Pinpoint the cell where the given text exists, returning its [x, y] midpoint coordinate. 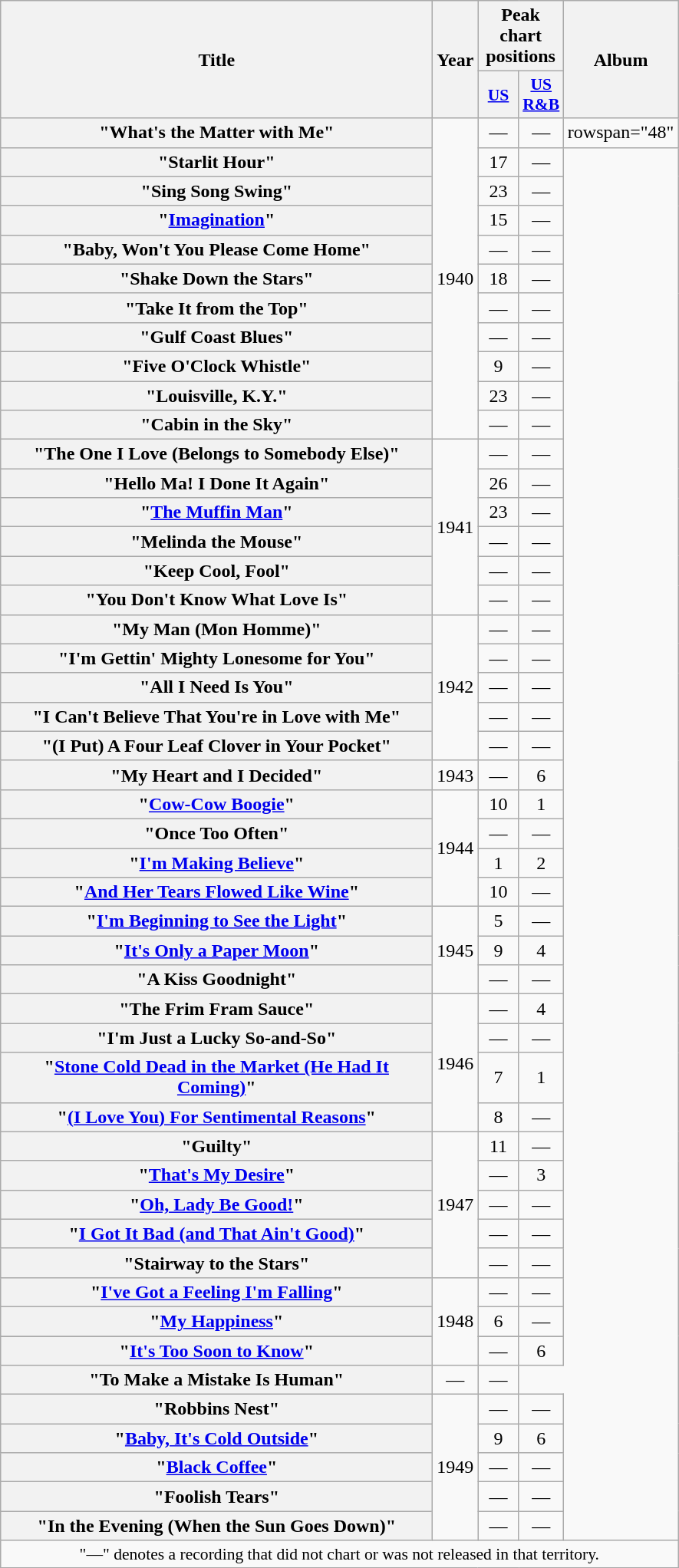
"(I Put) A Four Leaf Clover in Your Pocket" [216, 746]
1945 [456, 950]
"Stairway to the Stars" [216, 1263]
"What's the Matter with Me" [216, 133]
"Cabin in the Sky" [216, 425]
"I've Got a Feeling I'm Falling" [216, 1292]
"Robbins Nest" [216, 1409]
3 [541, 1175]
"Foolish Tears" [216, 1497]
1944 [456, 848]
"Gulf Coast Blues" [216, 337]
"Take It from the Top" [216, 308]
1941 [456, 527]
2 [541, 863]
"I'm Gettin' Mighty Lonesome for You" [216, 658]
"My Happiness" [216, 1321]
1949 [456, 1468]
1948 [456, 1321]
"Melinda the Mouse" [216, 542]
US [499, 95]
"—" denotes a recording that did not chart or was not released in that territory. [339, 1554]
"Imagination" [216, 220]
"I'm Just a Lucky So-and-So" [216, 1038]
1940 [456, 279]
"Baby, It's Cold Outside" [216, 1438]
USR&B [541, 95]
"Oh, Lady Be Good!" [216, 1204]
11 [499, 1146]
Peak chartpositions [520, 36]
"Once Too Often" [216, 833]
"It's Only a Paper Moon" [216, 950]
"Five O'Clock Whistle" [216, 366]
"The Muffin Man" [216, 512]
Year [456, 60]
"In the Evening (When the Sun Goes Down)" [216, 1526]
"Starlit Hour" [216, 162]
"Baby, Won't You Please Come Home" [216, 249]
"I Can't Believe That You're in Love with Me" [216, 716]
"That's My Desire" [216, 1175]
"You Don't Know What Love Is" [216, 600]
"I Got It Bad (and That Ain't Good)" [216, 1234]
7 [499, 1077]
"My Heart and I Decided" [216, 775]
rowspan="48" [621, 133]
8 [499, 1117]
"Stone Cold Dead in the Market (He Had It Coming)" [216, 1077]
Album [621, 60]
"The One I Love (Belongs to Somebody Else)" [216, 454]
"I'm Beginning to See the Light" [216, 921]
"All I Need Is You" [216, 687]
"I'm Making Believe" [216, 863]
15 [499, 220]
"To Make a Mistake Is Human" [216, 1380]
"Shake Down the Stars" [216, 278]
5 [499, 921]
"Sing Song Swing" [216, 191]
"Hello Ma! I Done It Again" [216, 483]
26 [499, 483]
1947 [456, 1204]
"(I Love You) For Sentimental Reasons" [216, 1117]
"Keep Cool, Fool" [216, 571]
Title [216, 60]
1946 [456, 1063]
18 [499, 278]
"Guilty" [216, 1146]
"My Man (Mon Homme)" [216, 629]
"Cow-Cow Boogie" [216, 804]
1943 [456, 775]
"The Frim Fram Sauce" [216, 1009]
"It's Too Soon to Know" [216, 1351]
17 [499, 162]
"Black Coffee" [216, 1468]
"Louisville, K.Y." [216, 395]
1942 [456, 687]
"And Her Tears Flowed Like Wine" [216, 892]
"A Kiss Goodnight" [216, 980]
